From the cell containing the given text, extract its center point as (x, y) coordinate. 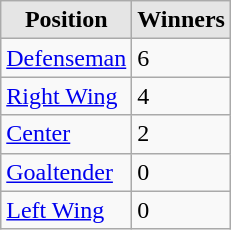
6 (182, 58)
2 (182, 134)
Goaltender (66, 172)
Right Wing (66, 96)
Left Wing (66, 210)
Position (66, 20)
Center (66, 134)
4 (182, 96)
Defenseman (66, 58)
Winners (182, 20)
